Find where the given text appears and provide that cell's center as [X, Y] coordinate. 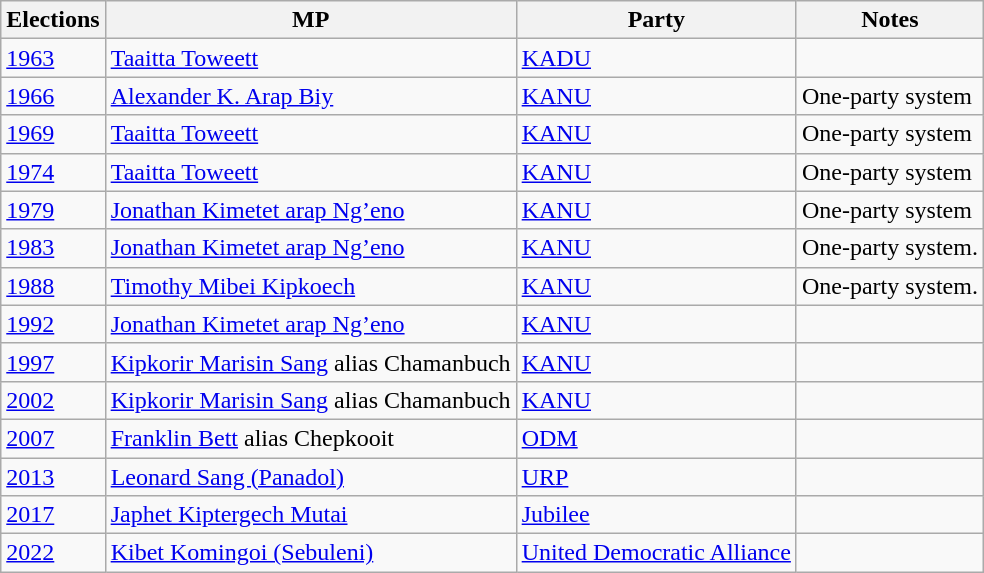
URP [656, 477]
2013 [53, 477]
Japhet Kiptergech Mutai [310, 515]
1966 [53, 96]
Elections [53, 20]
Franklin Bett alias Chepkooit [310, 438]
2017 [53, 515]
Jubilee [656, 515]
United Democratic Alliance [656, 553]
2002 [53, 400]
MP [310, 20]
1997 [53, 362]
1992 [53, 324]
2007 [53, 438]
KADU [656, 58]
2022 [53, 553]
1969 [53, 134]
1983 [53, 248]
Party [656, 20]
1963 [53, 58]
Alexander K. Arap Biy [310, 96]
1974 [53, 172]
1988 [53, 286]
ODM [656, 438]
1979 [53, 210]
Kibet Komingoi (Sebuleni) [310, 553]
Leonard Sang (Panadol) [310, 477]
Notes [890, 20]
Timothy Mibei Kipkoech [310, 286]
